Return the (X, Y) coordinate for the center point of the cell that contains the specified text.  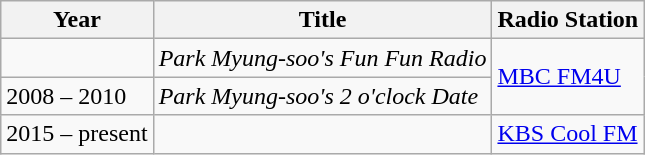
Park Myung-soo's Fun Fun Radio (322, 58)
Radio Station (568, 20)
Park Myung-soo's 2 o'clock Date (322, 96)
2008 – 2010 (77, 96)
2015 – present (77, 134)
Title (322, 20)
Year (77, 20)
KBS Cool FM (568, 134)
MBC FM4U (568, 77)
